Find where the given text appears and provide that cell's center as (X, Y) coordinate. 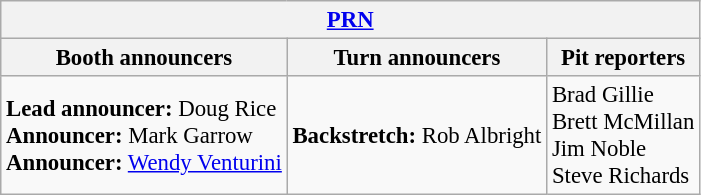
Pit reporters (624, 58)
Turn announcers (417, 58)
Brad GillieBrett McMillanJim NobleSteve Richards (624, 136)
Booth announcers (144, 58)
PRN (350, 20)
Backstretch: Rob Albright (417, 136)
Lead announcer: Doug RiceAnnouncer: Mark GarrowAnnouncer: Wendy Venturini (144, 136)
